Scan for the cell matching the given text and deliver its (x, y) coordinate at center. 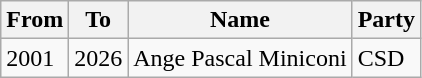
Party (386, 20)
2001 (35, 58)
From (35, 20)
CSD (386, 58)
Ange Pascal Miniconi (240, 58)
Name (240, 20)
2026 (98, 58)
To (98, 20)
